Return the [X, Y] coordinate for the center point of the cell that contains the specified text.  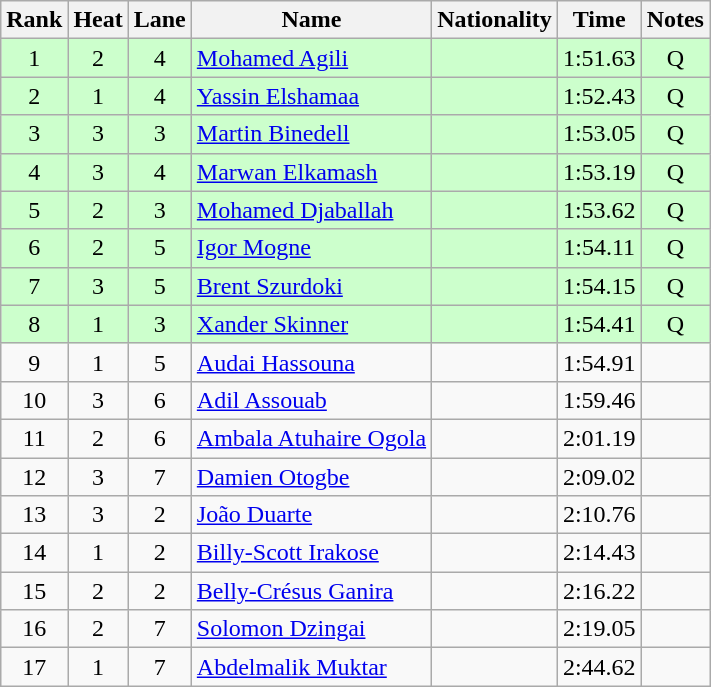
16 [34, 629]
2:09.02 [599, 477]
1:54.15 [599, 286]
15 [34, 591]
Time [599, 20]
Xander Skinner [311, 324]
12 [34, 477]
Mohamed Agili [311, 58]
Nationality [495, 20]
Brent Szurdoki [311, 286]
Heat [98, 20]
14 [34, 553]
1:53.62 [599, 210]
1:53.05 [599, 134]
Name [311, 20]
Adil Assouab [311, 400]
João Duarte [311, 515]
1:54.41 [599, 324]
2:14.43 [599, 553]
1:59.46 [599, 400]
1:54.11 [599, 248]
1:52.43 [599, 96]
11 [34, 438]
Damien Otogbe [311, 477]
9 [34, 362]
8 [34, 324]
Mohamed Djaballah [311, 210]
Belly-Crésus Ganira [311, 591]
Marwan Elkamash [311, 172]
1:51.63 [599, 58]
Igor Mogne [311, 248]
Rank [34, 20]
1:53.19 [599, 172]
2:16.22 [599, 591]
Lane [160, 20]
Billy-Scott Irakose [311, 553]
Solomon Dzingai [311, 629]
Abdelmalik Muktar [311, 667]
2:10.76 [599, 515]
2:19.05 [599, 629]
13 [34, 515]
1:54.91 [599, 362]
Yassin Elshamaa [311, 96]
10 [34, 400]
Notes [675, 20]
2:44.62 [599, 667]
17 [34, 667]
Martin Binedell [311, 134]
Audai Hassouna [311, 362]
2:01.19 [599, 438]
Ambala Atuhaire Ogola [311, 438]
